Search for the cell housing the specified text and yield its (x, y) center coordinate. 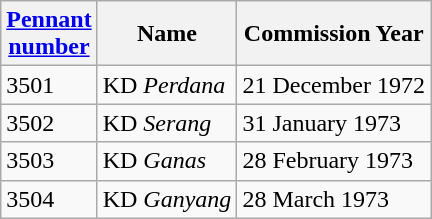
3502 (49, 123)
3504 (49, 199)
KD Perdana (167, 85)
3503 (49, 161)
KD Ganyang (167, 199)
Commission Year (334, 34)
Pennantnumber (49, 34)
3501 (49, 85)
KD Ganas (167, 161)
31 January 1973 (334, 123)
28 March 1973 (334, 199)
21 December 1972 (334, 85)
Name (167, 34)
28 February 1973 (334, 161)
KD Serang (167, 123)
